From the cell containing the given text, extract its center point as [x, y] coordinate. 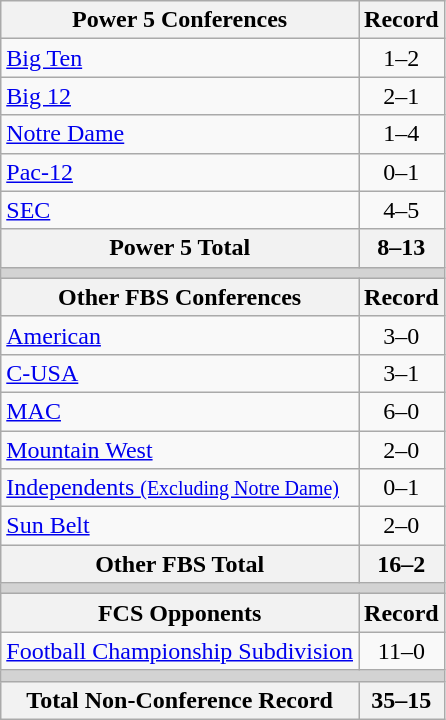
SEC [180, 210]
6–0 [402, 411]
1–4 [402, 134]
3–1 [402, 373]
Power 5 Total [180, 248]
Other FBS Conferences [180, 297]
4–5 [402, 210]
American [180, 335]
Other FBS Total [180, 564]
Mountain West [180, 449]
MAC [180, 411]
Sun Belt [180, 526]
8–13 [402, 248]
Total Non-Conference Record [180, 700]
2–1 [402, 96]
3–0 [402, 335]
Power 5 Conferences [180, 20]
FCS Opponents [180, 613]
Notre Dame [180, 134]
11–0 [402, 651]
Football Championship Subdivision [180, 651]
Independents (Excluding Notre Dame) [180, 488]
C-USA [180, 373]
Big 12 [180, 96]
1–2 [402, 58]
Big Ten [180, 58]
35–15 [402, 700]
Pac-12 [180, 172]
16–2 [402, 564]
